Output the [x, y] coordinate of the center of the cell containing the given text.  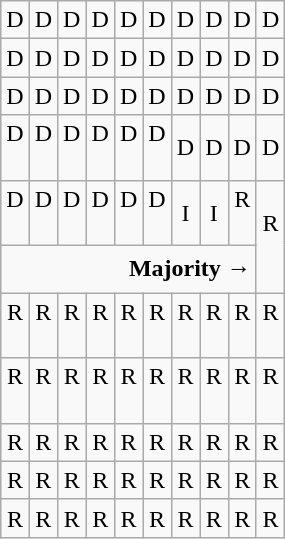
Majority → [129, 269]
